Scan for the cell matching the given text and deliver its (x, y) coordinate at center. 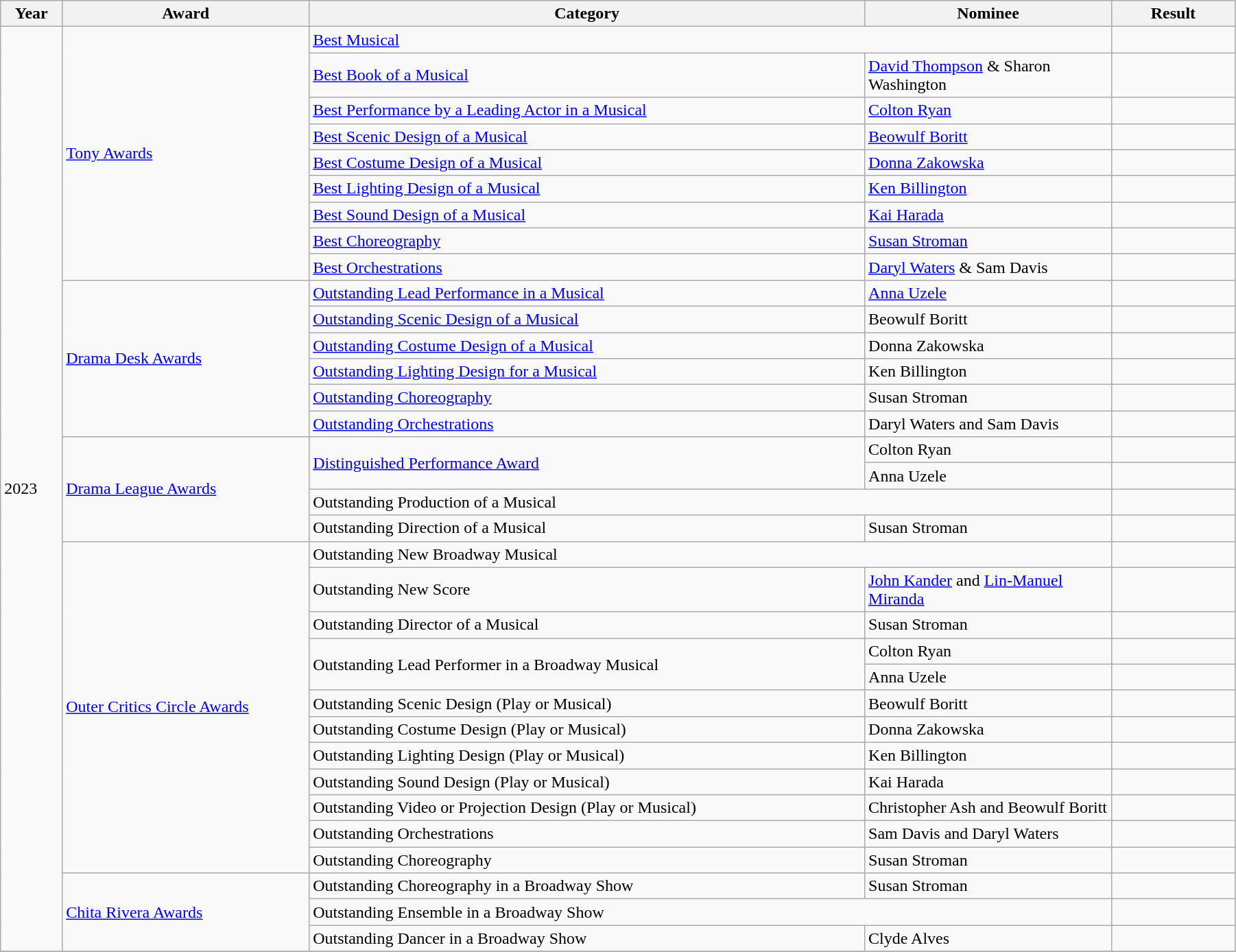
Result (1173, 14)
Outstanding Lead Performance in a Musical (587, 293)
Outstanding Dancer in a Broadway Show (587, 938)
Outstanding Lead Performer in a Broadway Musical (587, 664)
Best Lighting Design of a Musical (587, 189)
Distinguished Performance Award (587, 463)
2023 (32, 489)
Best Scenic Design of a Musical (587, 136)
Best Choreography (587, 241)
Daryl Waters and Sam Davis (988, 424)
Daryl Waters & Sam Davis (988, 267)
John Kander and Lin-Manuel Miranda (988, 590)
Clyde Alves (988, 938)
Chita Rivera Awards (186, 912)
Outstanding Production of a Musical (711, 502)
Outstanding Scenic Design of a Musical (587, 319)
Outstanding Director of a Musical (587, 625)
Drama Desk Awards (186, 358)
Best Performance by a Leading Actor in a Musical (587, 110)
Christopher Ash and Beowulf Boritt (988, 808)
Best Orchestrations (587, 267)
Sam Davis and Daryl Waters (988, 834)
Category (587, 14)
Outstanding Lighting Design for a Musical (587, 372)
Outstanding Sound Design (Play or Musical) (587, 781)
Best Sound Design of a Musical (587, 215)
Outstanding New Score (587, 590)
Year (32, 14)
Outstanding Lighting Design (Play or Musical) (587, 755)
Outstanding Costume Design (Play or Musical) (587, 729)
Outstanding New Broadway Musical (711, 554)
Award (186, 14)
Outstanding Video or Projection Design (Play or Musical) (587, 808)
David Thompson & Sharon Washington (988, 75)
Outstanding Ensemble in a Broadway Show (711, 912)
Best Musical (711, 40)
Tony Awards (186, 154)
Outstanding Scenic Design (Play or Musical) (587, 703)
Nominee (988, 14)
Outstanding Direction of a Musical (587, 528)
Best Book of a Musical (587, 75)
Outstanding Costume Design of a Musical (587, 345)
Drama League Awards (186, 489)
Best Costume Design of a Musical (587, 163)
Outer Critics Circle Awards (186, 707)
Outstanding Choreography in a Broadway Show (587, 886)
